For the text-containing cell, return its midpoint in (x, y) coordinate format. 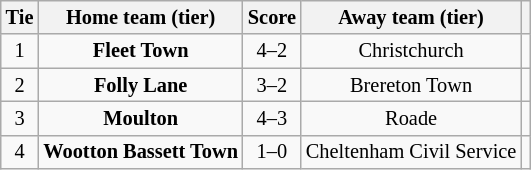
Folly Lane (140, 85)
Wootton Bassett Town (140, 152)
Brereton Town (411, 85)
Score (272, 17)
Roade (411, 118)
1 (20, 51)
4–2 (272, 51)
Away team (tier) (411, 17)
Christchurch (411, 51)
2 (20, 85)
Home team (tier) (140, 17)
Cheltenham Civil Service (411, 152)
3–2 (272, 85)
Tie (20, 17)
3 (20, 118)
Fleet Town (140, 51)
4–3 (272, 118)
1–0 (272, 152)
4 (20, 152)
Moulton (140, 118)
